Determine the (x, y) coordinate at the center of the cell enclosing the given text.  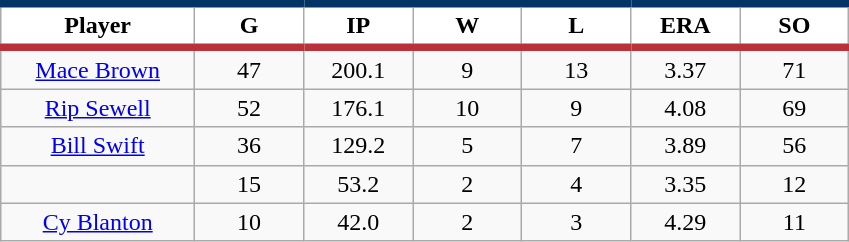
47 (250, 68)
3 (576, 222)
42.0 (358, 222)
3.35 (686, 184)
200.1 (358, 68)
Cy Blanton (98, 222)
7 (576, 146)
3.89 (686, 146)
L (576, 26)
5 (468, 146)
11 (794, 222)
12 (794, 184)
SO (794, 26)
15 (250, 184)
Mace Brown (98, 68)
13 (576, 68)
ERA (686, 26)
71 (794, 68)
Rip Sewell (98, 108)
176.1 (358, 108)
Bill Swift (98, 146)
129.2 (358, 146)
G (250, 26)
53.2 (358, 184)
Player (98, 26)
4 (576, 184)
IP (358, 26)
3.37 (686, 68)
W (468, 26)
36 (250, 146)
52 (250, 108)
56 (794, 146)
4.08 (686, 108)
69 (794, 108)
4.29 (686, 222)
